Scan for the cell matching the given text and deliver its [X, Y] coordinate at center. 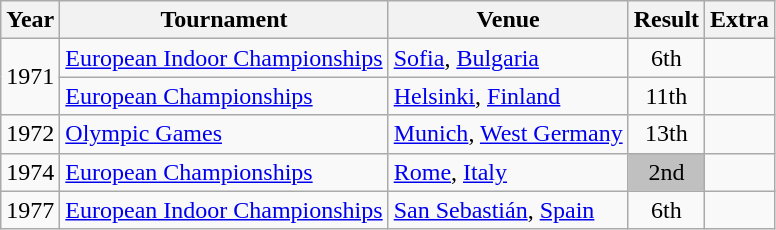
San Sebastián, Spain [508, 210]
2nd [666, 172]
Year [30, 20]
Extra [740, 20]
1972 [30, 134]
11th [666, 96]
1971 [30, 77]
Olympic Games [224, 134]
Rome, Italy [508, 172]
1974 [30, 172]
Munich, West Germany [508, 134]
13th [666, 134]
1977 [30, 210]
Result [666, 20]
Helsinki, Finland [508, 96]
Sofia, Bulgaria [508, 58]
Tournament [224, 20]
Venue [508, 20]
